From the cell containing the given text, extract its center point as (X, Y) coordinate. 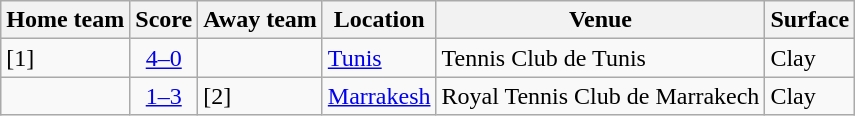
Tunis (379, 58)
Score (164, 20)
Tennis Club de Tunis (600, 58)
Royal Tennis Club de Marrakech (600, 96)
Surface (810, 20)
Marrakesh (379, 96)
4–0 (164, 58)
[2] (260, 96)
[1] (66, 58)
Home team (66, 20)
Away team (260, 20)
Venue (600, 20)
1–3 (164, 96)
Location (379, 20)
